Extract the (X, Y) coordinate from the center of the cell holding the provided text.  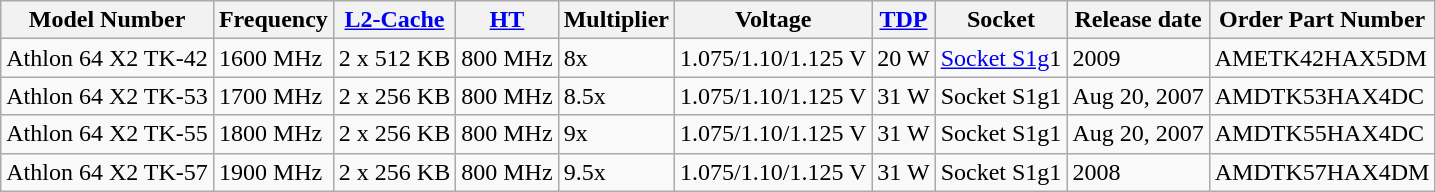
Athlon 64 X2 TK-53 (108, 96)
TDP (904, 20)
8.5x (616, 96)
9.5x (616, 172)
Athlon 64 X2 TK-57 (108, 172)
8x (616, 58)
1600 MHz (273, 58)
Order Part Number (1322, 20)
AMDTK53HAX4DC (1322, 96)
2 x 512 KB (394, 58)
20 W (904, 58)
Multiplier (616, 20)
1700 MHz (273, 96)
Release date (1138, 20)
Athlon 64 X2 TK-42 (108, 58)
1800 MHz (273, 134)
L2-Cache (394, 20)
HT (507, 20)
Socket (1001, 20)
Frequency (273, 20)
AMDTK55HAX4DC (1322, 134)
9x (616, 134)
Athlon 64 X2 TK-55 (108, 134)
2009 (1138, 58)
1900 MHz (273, 172)
2008 (1138, 172)
AMETK42HAX5DM (1322, 58)
AMDTK57HAX4DM (1322, 172)
Model Number (108, 20)
Voltage (774, 20)
